From the cell containing the given text, extract its center point as (X, Y) coordinate. 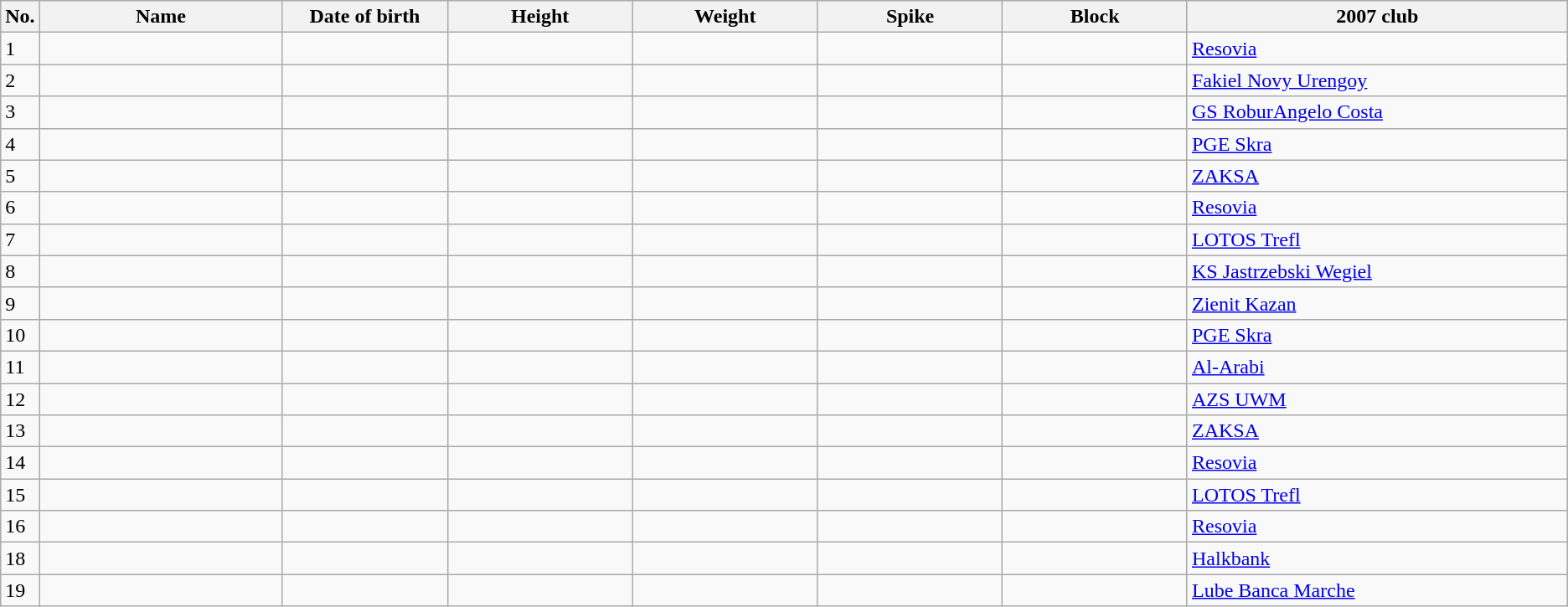
16 (20, 527)
19 (20, 590)
Zienit Kazan (1377, 303)
Date of birth (365, 17)
12 (20, 399)
KS Jastrzebski Wegiel (1377, 271)
Al-Arabi (1377, 367)
2 (20, 80)
7 (20, 239)
GS RoburAngelo Costa (1377, 112)
Weight (725, 17)
Fakiel Novy Urengoy (1377, 80)
Spike (910, 17)
8 (20, 271)
15 (20, 495)
4 (20, 144)
Height (539, 17)
No. (20, 17)
11 (20, 367)
Lube Banca Marche (1377, 590)
13 (20, 431)
Name (161, 17)
AZS UWM (1377, 399)
6 (20, 208)
18 (20, 558)
5 (20, 176)
3 (20, 112)
2007 club (1377, 17)
Block (1096, 17)
10 (20, 335)
1 (20, 49)
Halkbank (1377, 558)
9 (20, 303)
14 (20, 463)
